Extract the [X, Y] coordinate from the center of the cell holding the provided text.  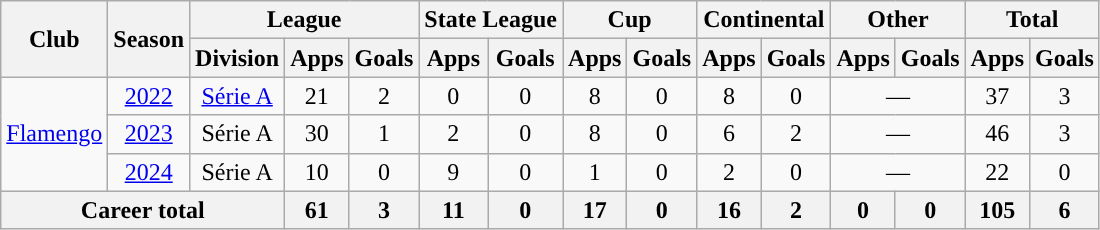
61 [317, 210]
Career total [143, 210]
46 [997, 134]
Season [149, 39]
22 [997, 172]
10 [317, 172]
Division [238, 58]
Continental [764, 20]
2023 [149, 134]
16 [729, 210]
2022 [149, 96]
2024 [149, 172]
105 [997, 210]
Club [54, 39]
9 [454, 172]
Cup [630, 20]
37 [997, 96]
21 [317, 96]
11 [454, 210]
League [304, 20]
Total [1032, 20]
30 [317, 134]
State League [491, 20]
Other [898, 20]
Flamengo [54, 134]
17 [595, 210]
